From the cell containing the given text, extract its center point as (x, y) coordinate. 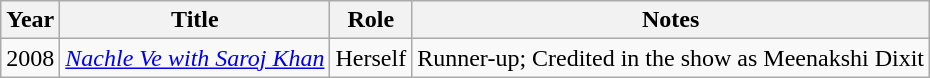
Title (195, 20)
2008 (30, 58)
Herself (371, 58)
Notes (671, 20)
Nachle Ve with Saroj Khan (195, 58)
Runner-up; Credited in the show as Meenakshi Dixit (671, 58)
Role (371, 20)
Year (30, 20)
